Identify which cell holds the provided text, then report its [x, y] central coordinate. 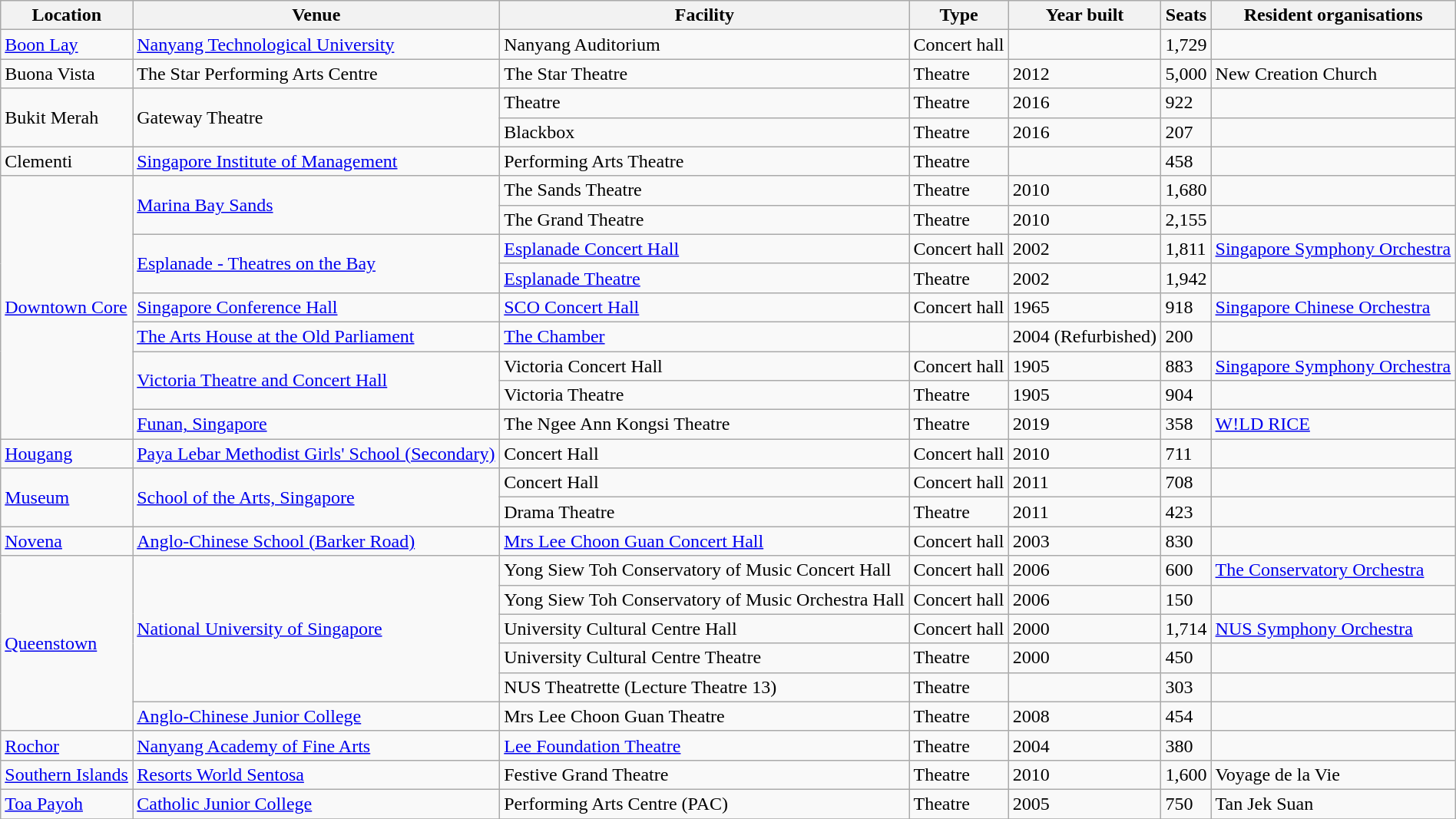
Victoria Theatre [705, 395]
1,600 [1186, 774]
Anglo-Chinese School (Barker Road) [316, 541]
Downtown Core [67, 307]
Queenstown [67, 643]
2019 [1084, 424]
2005 [1084, 804]
Museum [67, 497]
1,942 [1186, 278]
Yong Siew Toh Conservatory of Music Concert Hall [705, 570]
Year built [1084, 15]
5,000 [1186, 74]
Resident organisations [1333, 15]
Nanyang Academy of Fine Arts [316, 745]
458 [1186, 161]
Victoria Theatre and Concert Hall [316, 381]
750 [1186, 804]
Performing Arts Centre (PAC) [705, 804]
303 [1186, 687]
2004 [1084, 745]
Blackbox [705, 132]
1,729 [1186, 45]
423 [1186, 512]
2,155 [1186, 220]
830 [1186, 541]
Esplanade Theatre [705, 278]
454 [1186, 716]
Paya Lebar Methodist Girls' School (Secondary) [316, 454]
Bukit Merah [67, 117]
The Arts House at the Old Parliament [316, 336]
Toa Payoh [67, 804]
Location [67, 15]
2012 [1084, 74]
207 [1186, 132]
Esplanade Concert Hall [705, 249]
Tan Jek Suan [1333, 804]
Lee Foundation Theatre [705, 745]
2004 (Refurbished) [1084, 336]
Catholic Junior College [316, 804]
Clementi [67, 161]
Singapore Conference Hall [316, 307]
Drama Theatre [705, 512]
Victoria Concert Hall [705, 366]
School of the Arts, Singapore [316, 497]
Novena [67, 541]
2008 [1084, 716]
Gateway Theatre [316, 117]
New Creation Church [1333, 74]
Marina Bay Sands [316, 205]
NUS Theatrette (Lecture Theatre 13) [705, 687]
The Star Performing Arts Centre [316, 74]
922 [1186, 103]
918 [1186, 307]
2003 [1084, 541]
University Cultural Centre Theatre [705, 658]
Rochor [67, 745]
Hougang [67, 454]
Nanyang Auditorium [705, 45]
W!LD RICE [1333, 424]
Venue [316, 15]
Mrs Lee Choon Guan Concert Hall [705, 541]
380 [1186, 745]
The Sands Theatre [705, 190]
708 [1186, 483]
1,811 [1186, 249]
200 [1186, 336]
883 [1186, 366]
Type [958, 15]
711 [1186, 454]
358 [1186, 424]
NUS Symphony Orchestra [1333, 629]
University Cultural Centre Hall [705, 629]
Singapore Chinese Orchestra [1333, 307]
Performing Arts Theatre [705, 161]
The Conservatory Orchestra [1333, 570]
Boon Lay [67, 45]
Esplanade - Theatres on the Bay [316, 263]
150 [1186, 599]
Festive Grand Theatre [705, 774]
Facility [705, 15]
Southern Islands [67, 774]
Anglo-Chinese Junior College [316, 716]
Singapore Institute of Management [316, 161]
The Ngee Ann Kongsi Theatre [705, 424]
904 [1186, 395]
The Chamber [705, 336]
Resorts World Sentosa [316, 774]
Mrs Lee Choon Guan Theatre [705, 716]
The Grand Theatre [705, 220]
Seats [1186, 15]
1965 [1084, 307]
Buona Vista [67, 74]
1,680 [1186, 190]
The Star Theatre [705, 74]
Voyage de la Vie [1333, 774]
Funan, Singapore [316, 424]
Nanyang Technological University [316, 45]
National University of Singapore [316, 629]
450 [1186, 658]
600 [1186, 570]
Yong Siew Toh Conservatory of Music Orchestra Hall [705, 599]
1,714 [1186, 629]
SCO Concert Hall [705, 307]
